Output the (x, y) coordinate of the center of the cell containing the given text.  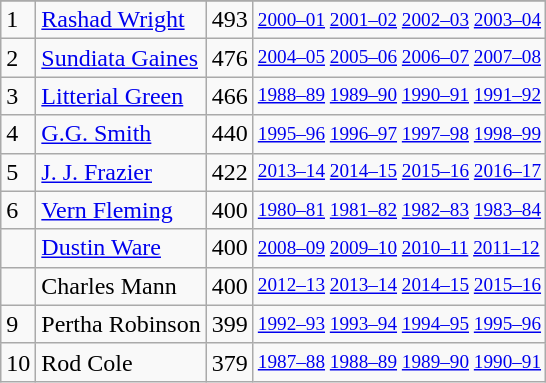
1995–96 1996–97 1997–98 1998–99 (399, 134)
6 (18, 210)
10 (18, 362)
493 (230, 20)
Vern Fleming (121, 210)
2013–14 2014–15 2015–16 2016–17 (399, 172)
Sundiata Gaines (121, 58)
2004–05 2005–06 2006–07 2007–08 (399, 58)
J. J. Frazier (121, 172)
2012–13 2013–14 2014–15 2015–16 (399, 286)
476 (230, 58)
Rod Cole (121, 362)
1980–81 1981–82 1982–83 1983–84 (399, 210)
G.G. Smith (121, 134)
379 (230, 362)
Pertha Robinson (121, 324)
2 (18, 58)
Charles Mann (121, 286)
Dustin Ware (121, 248)
1992–93 1993–94 1994–95 1995–96 (399, 324)
Litterial Green (121, 96)
5 (18, 172)
1987–88 1988–89 1989–90 1990–91 (399, 362)
2008–09 2009–10 2010–11 2011–12 (399, 248)
1 (18, 20)
2000–01 2001–02 2002–03 2003–04 (399, 20)
466 (230, 96)
1988–89 1989–90 1990–91 1991–92 (399, 96)
3 (18, 96)
4 (18, 134)
440 (230, 134)
Rashad Wright (121, 20)
399 (230, 324)
422 (230, 172)
9 (18, 324)
